Provide the [X, Y] coordinate of the cell's center where the given text is located.  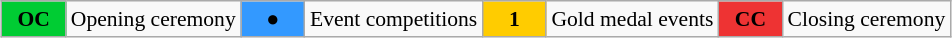
OC [34, 19]
Closing ceremony [867, 19]
● [273, 19]
Event competitions [394, 19]
CC [750, 19]
Opening ceremony [154, 19]
Gold medal events [632, 19]
1 [514, 19]
